Pinpoint the cell where the given text exists, returning its (x, y) midpoint coordinate. 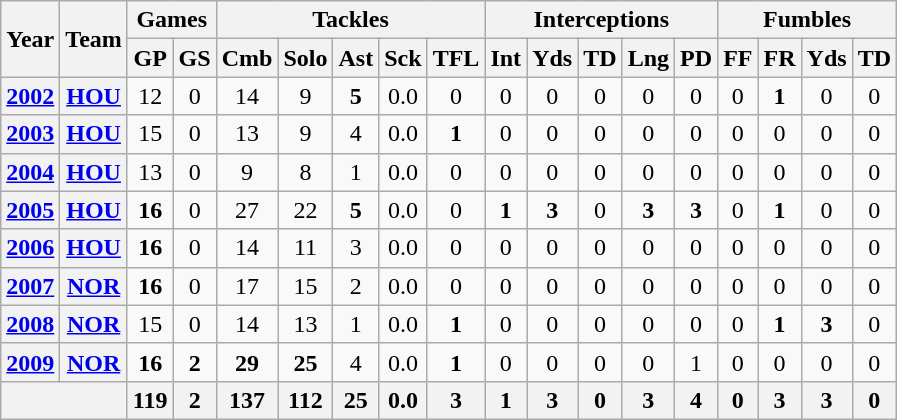
2008 (30, 324)
PD (696, 58)
17 (247, 286)
Interceptions (602, 20)
137 (247, 400)
2003 (30, 134)
2006 (30, 248)
29 (247, 362)
119 (150, 400)
22 (306, 210)
2009 (30, 362)
Sck (403, 58)
2002 (30, 96)
2004 (30, 172)
FR (780, 58)
2007 (30, 286)
12 (150, 96)
2005 (30, 210)
GS (194, 58)
Year (30, 39)
Games (172, 20)
GP (150, 58)
Solo (306, 58)
112 (306, 400)
Fumbles (808, 20)
Int (506, 58)
Tackles (350, 20)
Cmb (247, 58)
TFL (456, 58)
Lng (648, 58)
Ast (356, 58)
FF (738, 58)
27 (247, 210)
8 (306, 172)
11 (306, 248)
Team (94, 39)
